Locate the cell with the specified text and output its (X, Y) center coordinate. 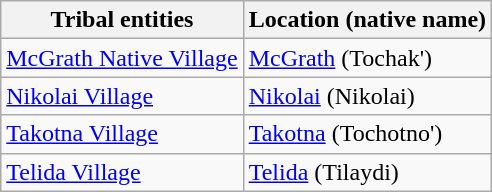
McGrath Native Village (122, 58)
Takotna Village (122, 134)
Location (native name) (367, 20)
Tribal entities (122, 20)
McGrath (Tochak') (367, 58)
Nikolai Village (122, 96)
Takotna (Tochotno') (367, 134)
Telida Village (122, 172)
Telida (Tilaydi) (367, 172)
Nikolai (Nikolai) (367, 96)
